Scan for the cell matching the given text and deliver its [x, y] coordinate at center. 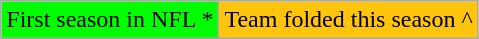
Team folded this season ^ [348, 20]
First season in NFL * [110, 20]
